Return [X, Y] of the center of cell containing provided text 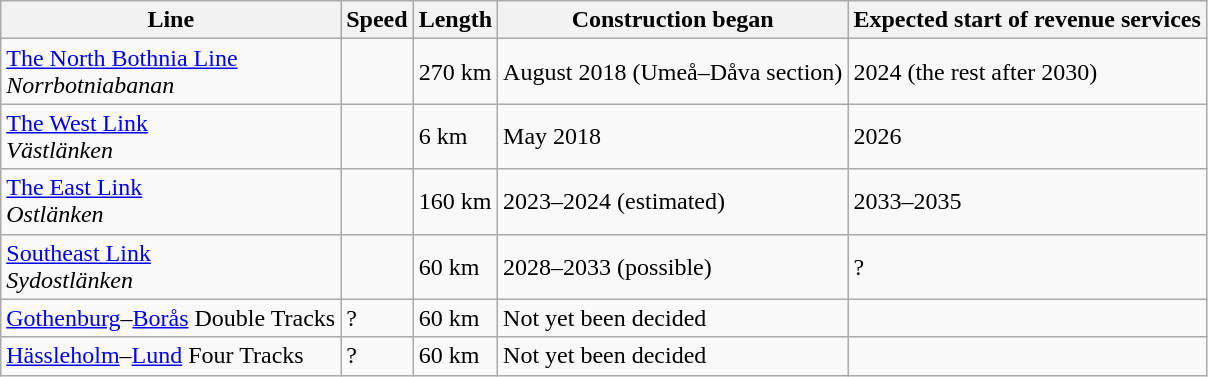
Length [455, 20]
Southeast LinkSydostlänken [171, 266]
160 km [455, 202]
2024 (the rest after 2030) [1028, 72]
Expected start of revenue services [1028, 20]
2026 [1028, 136]
Gothenburg–Borås Double Tracks [171, 318]
The North Bothnia LineNorrbotniabanan [171, 72]
Construction began [673, 20]
August 2018 (Umeå–Dåva section) [673, 72]
Line [171, 20]
May 2018 [673, 136]
2023–2024 (estimated) [673, 202]
6 km [455, 136]
2028–2033 (possible) [673, 266]
Hässleholm–Lund Four Tracks [171, 356]
The East LinkOstlänken [171, 202]
270 km [455, 72]
The West LinkVästlänken [171, 136]
2033–2035 [1028, 202]
Speed [377, 20]
